For the text-containing cell, return its midpoint in [x, y] coordinate format. 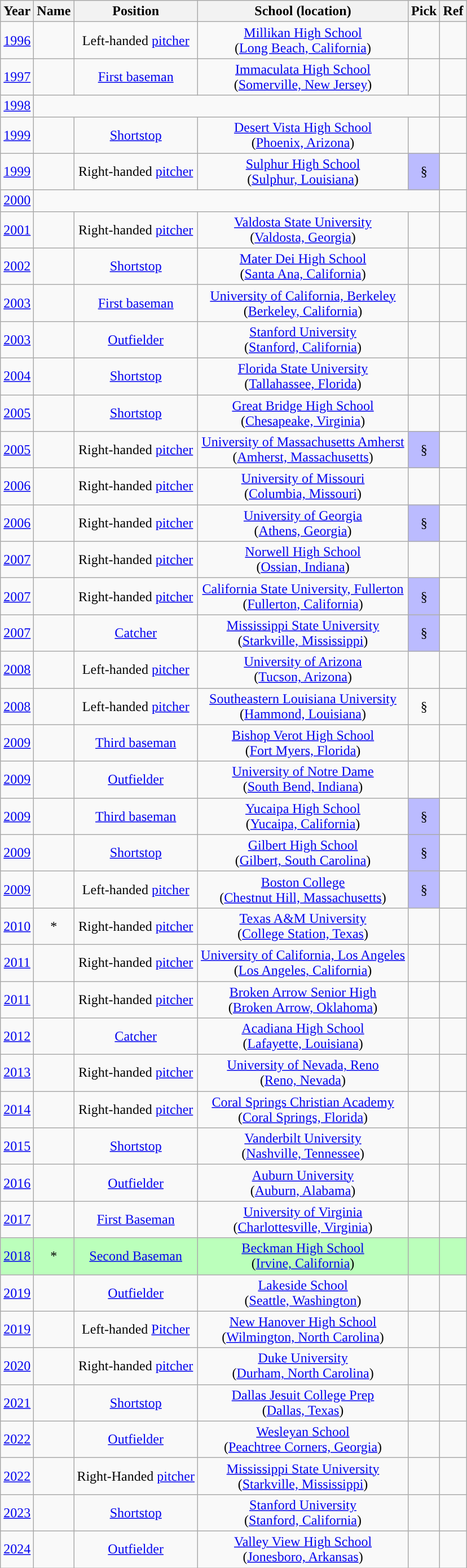
University of Virginia(Charlottesville, Virginia) [303, 1219]
Great Bridge High School(Chesapeake, Virginia) [303, 412]
2000 [17, 201]
Millikan High School(Long Beach, California) [303, 41]
2013 [17, 1073]
New Hanover High School(Wilmington, North Carolina) [303, 1330]
University of Notre Dame(South Bend, Indiana) [303, 780]
Left-handed Pitcher [136, 1330]
Pick [424, 11]
University of Massachusetts Amherst(Amherst, Massachusetts) [303, 450]
Boston College(Chestnut Hill, Massachusetts) [303, 889]
2015 [17, 1146]
University of California, Berkeley(Berkeley, California) [303, 303]
Valdosta State University(Valdosta, Georgia) [303, 230]
2002 [17, 266]
Sulphur High School(Sulphur, Louisiana) [303, 171]
Broken Arrow Senior High(Broken Arrow, Oklahoma) [303, 1000]
Florida State University(Tallahassee, Florida) [303, 376]
Beckman High School(Irvine, California) [303, 1256]
1998 [17, 106]
University of Nevada, Reno(Reno, Nevada) [303, 1073]
2020 [17, 1366]
Immaculata High School(Somerville, New Jersey) [303, 77]
2024 [17, 1549]
Texas A&M University(College Station, Texas) [303, 926]
2017 [17, 1219]
School (location) [303, 11]
2023 [17, 1512]
2012 [17, 1037]
Position [136, 11]
University of Georgia(Athens, Georgia) [303, 523]
University of Arizona(Tucson, Arizona) [303, 669]
2016 [17, 1183]
2021 [17, 1403]
Duke University(Durham, North Carolina) [303, 1366]
Lakeside School(Seattle, Washington) [303, 1292]
Yucaipa High School(Yucaipa, California) [303, 816]
University of California, Los Angeles(Los Angeles, California) [303, 962]
Bishop Verot High School(Fort Myers, Florida) [303, 743]
Dallas Jesuit College Prep(Dallas, Texas) [303, 1403]
Name [54, 11]
1997 [17, 77]
2010 [17, 926]
Acadiana High School(Lafayette, Louisiana) [303, 1037]
Coral Springs Christian Academy(Coral Springs, Florida) [303, 1110]
Vanderbilt University(Nashville, Tennessee) [303, 1146]
Right-Handed pitcher [136, 1476]
Gilbert High School(Gilbert, South Carolina) [303, 853]
Second Baseman [136, 1256]
Mater Dei High School(Santa Ana, California) [303, 266]
Desert Vista High School(Phoenix, Arizona) [303, 135]
2014 [17, 1110]
2018 [17, 1256]
Ref [453, 11]
Norwell High School(Ossian, Indiana) [303, 560]
2001 [17, 230]
2004 [17, 376]
University of Missouri(Columbia, Missouri) [303, 487]
California State University, Fullerton(Fullerton, California) [303, 596]
Auburn University(Auburn, Alabama) [303, 1183]
Southeastern Louisiana University(Hammond, Louisiana) [303, 707]
First Baseman [136, 1219]
Year [17, 11]
Wesleyan School(Peachtree Corners, Georgia) [303, 1439]
1996 [17, 41]
Valley View High School(Jonesboro, Arkansas) [303, 1549]
